From the cell containing the given text, extract its center point as [x, y] coordinate. 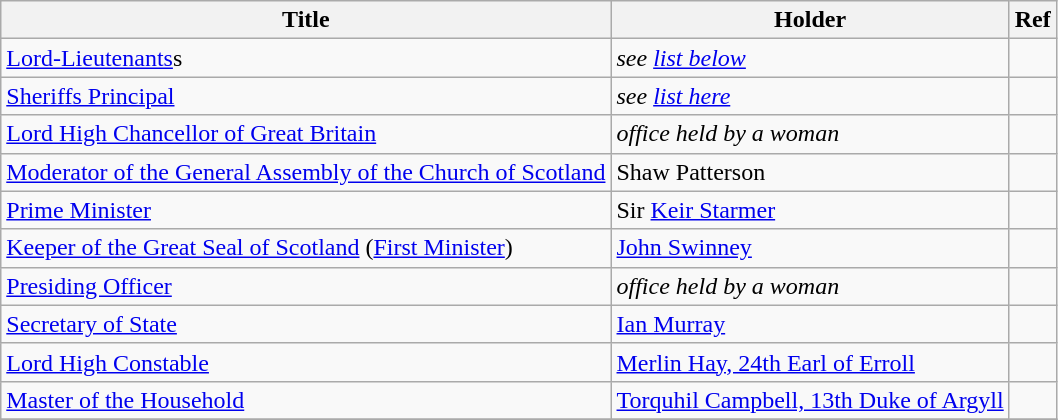
Merlin Hay, 24th Earl of Erroll [810, 362]
Keeper of the Great Seal of Scotland (First Minister) [306, 248]
Lord-Lieutenantss [306, 58]
Ref [1032, 20]
John Swinney [810, 248]
Lord High Chancellor of Great Britain [306, 134]
Presiding Officer [306, 286]
Secretary of State [306, 324]
Ian Murray [810, 324]
Torquhil Campbell, 13th Duke of Argyll [810, 400]
Prime Minister [306, 210]
Sir Keir Starmer [810, 210]
Moderator of the General Assembly of the Church of Scotland [306, 172]
Holder [810, 20]
Title [306, 20]
see list here [810, 96]
see list below [810, 58]
Shaw Patterson [810, 172]
Sheriffs Principal [306, 96]
Lord High Constable [306, 362]
Master of the Household [306, 400]
